Search for the cell housing the specified text and yield its [X, Y] center coordinate. 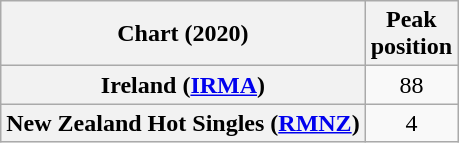
New Zealand Hot Singles (RMNZ) [183, 123]
Ireland (IRMA) [183, 85]
Peakposition [411, 34]
4 [411, 123]
Chart (2020) [183, 34]
88 [411, 85]
